Return [x, y] of the center of cell containing provided text 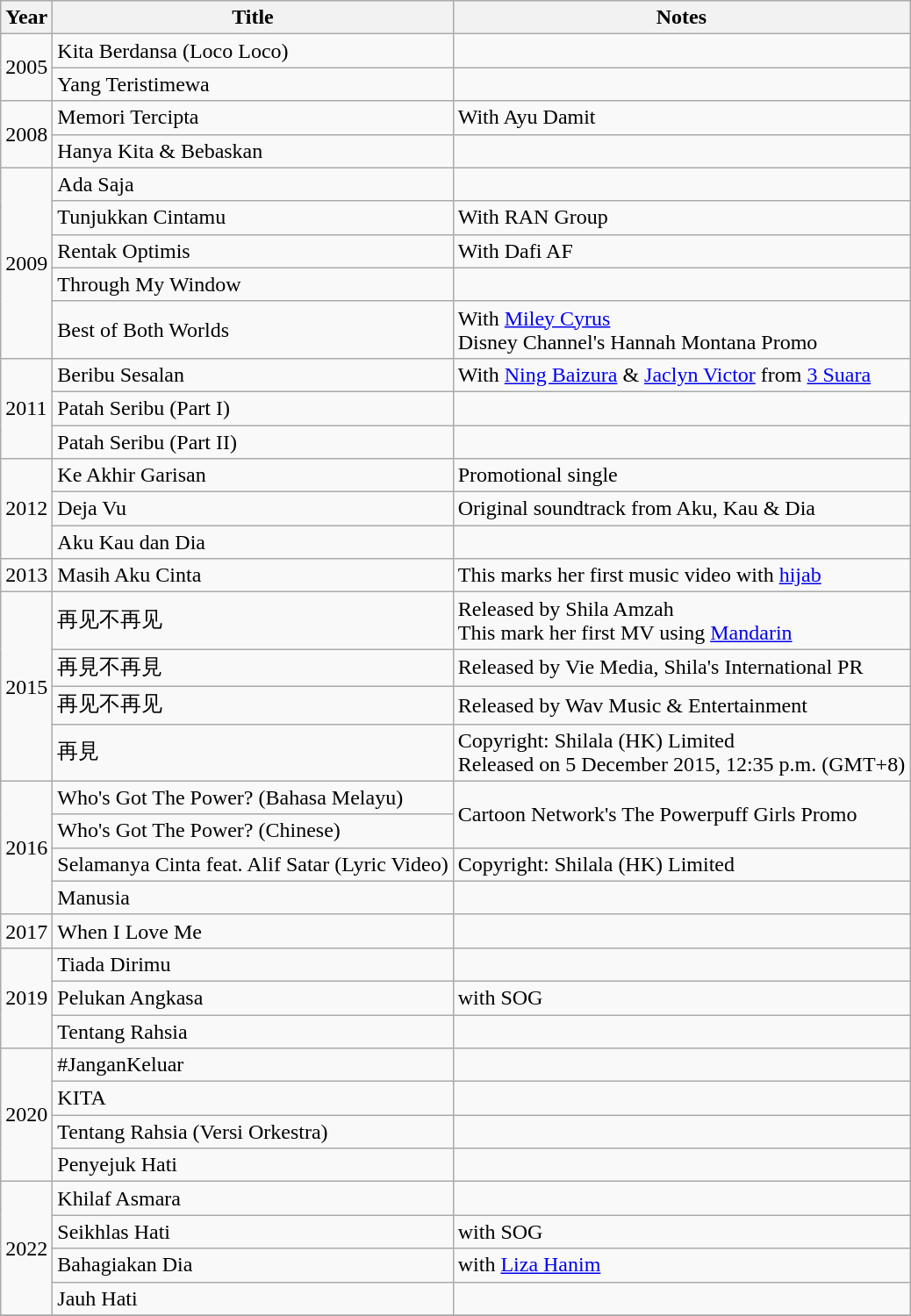
Patah Seribu (Part II) [253, 441]
2015 [26, 686]
KITA [253, 1098]
Penyejuk Hati [253, 1165]
Released by Wav Music & Entertainment [681, 705]
Kita Berdansa (Loco Loco) [253, 51]
2019 [26, 998]
With Ayu Damit [681, 118]
2017 [26, 931]
2013 [26, 576]
Copyright: Shilala (HK) Limited [681, 864]
Bahagiakan Dia [253, 1265]
Title [253, 18]
Deja Vu [253, 509]
Original soundtrack from Aku, Kau & Dia [681, 509]
Seikhlas Hati [253, 1232]
Tunjukkan Cintamu [253, 218]
Year [26, 18]
With Ning Baizura & Jaclyn Victor from 3 Suara [681, 375]
Beribu Sesalan [253, 375]
Masih Aku Cinta [253, 576]
Promotional single [681, 476]
With RAN Group [681, 218]
再見不再見 [253, 669]
2011 [26, 408]
Pelukan Angkasa [253, 998]
When I Love Me [253, 931]
Selamanya Cinta feat. Alif Satar (Lyric Video) [253, 864]
Copyright: Shilala (HK) Limited Released on 5 December 2015, 12:35 p.m. (GMT+8) [681, 753]
This marks her first music video with hijab [681, 576]
Notes [681, 18]
Released by Shila Amzah This mark her first MV using Mandarin [681, 621]
Ada Saja [253, 184]
Cartoon Network's The Powerpuff Girls Promo [681, 814]
With Dafi AF [681, 251]
Who's Got The Power? (Chinese) [253, 831]
With Miley Cyrus Disney Channel's Hannah Montana Promo [681, 330]
Who's Got The Power? (Bahasa Melayu) [253, 797]
Ke Akhir Garisan [253, 476]
Rentak Optimis [253, 251]
Manusia [253, 898]
Best of Both Worlds [253, 330]
2005 [26, 68]
2009 [26, 263]
Jauh Hati [253, 1298]
2008 [26, 134]
2020 [26, 1115]
Yang Teristimewa [253, 84]
Through My Window [253, 284]
Tentang Rahsia [253, 1031]
Tiada Dirimu [253, 964]
#JanganKeluar [253, 1065]
Aku Kau dan Dia [253, 542]
Khilaf Asmara [253, 1198]
Released by Vie Media, Shila's International PR [681, 669]
Hanya Kita & Bebaskan [253, 151]
Patah Seribu (Part I) [253, 408]
Tentang Rahsia (Versi Orkestra) [253, 1132]
Memori Tercipta [253, 118]
2016 [26, 848]
2012 [26, 509]
2022 [26, 1248]
with Liza Hanim [681, 1265]
再見 [253, 753]
